From the cell containing the given text, extract its center point as [x, y] coordinate. 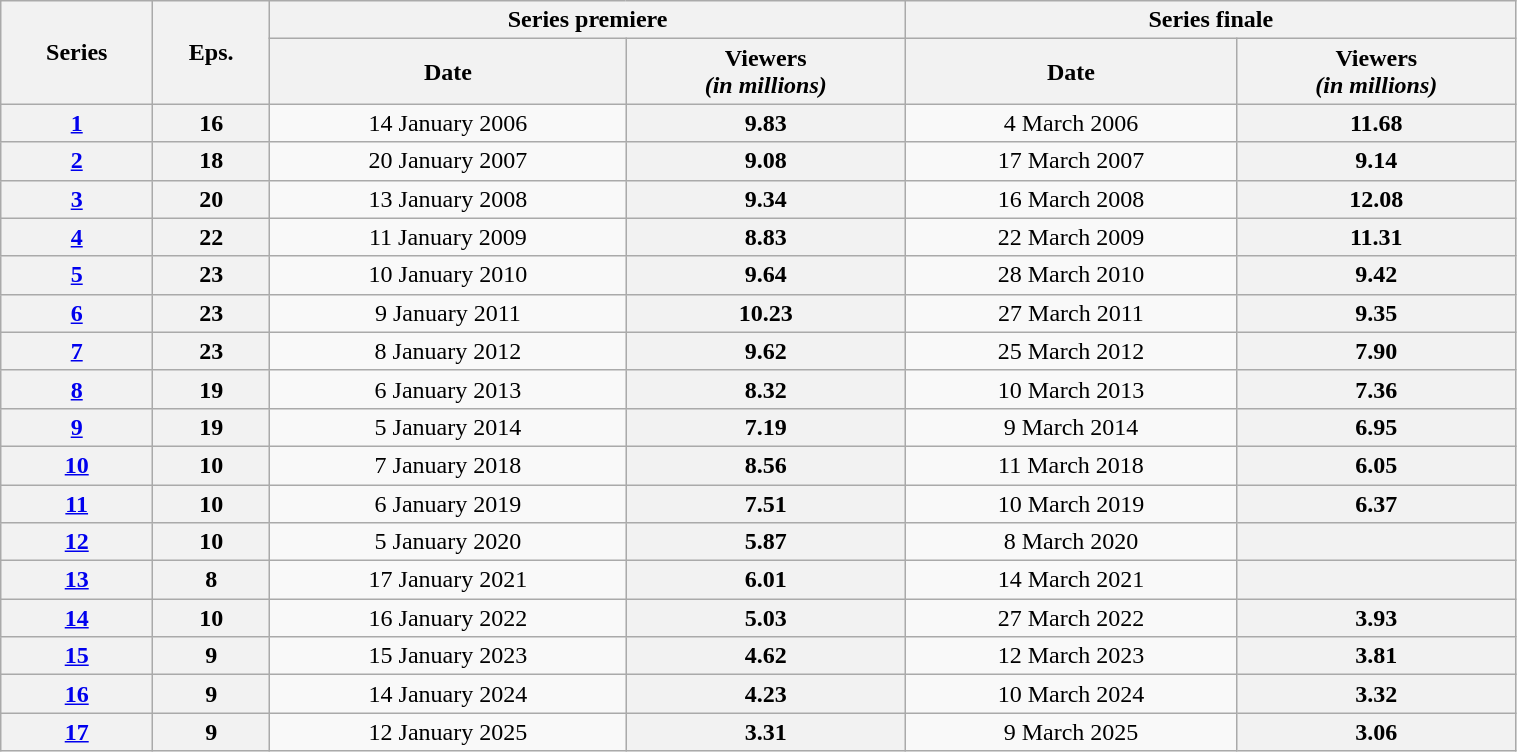
9.83 [766, 123]
27 March 2011 [1070, 313]
16 March 2008 [1070, 199]
15 January 2023 [448, 656]
8.56 [766, 465]
8 March 2020 [1070, 542]
4 [77, 237]
5.87 [766, 542]
11.68 [1376, 123]
9.35 [1376, 313]
6 [77, 313]
6.01 [766, 580]
13 [77, 580]
3.81 [1376, 656]
8.32 [766, 389]
Eps. [212, 52]
17 January 2021 [448, 580]
8.83 [766, 237]
8 January 2012 [448, 351]
10.23 [766, 313]
16 January 2022 [448, 618]
20 [212, 199]
28 March 2010 [1070, 275]
9 March 2014 [1070, 427]
6.37 [1376, 503]
11 March 2018 [1070, 465]
7 [77, 351]
9 January 2011 [448, 313]
12 January 2025 [448, 732]
2 [77, 161]
3.31 [766, 732]
12 March 2023 [1070, 656]
3.93 [1376, 618]
Series premiere [588, 20]
7.19 [766, 427]
14 January 2006 [448, 123]
3 [77, 199]
4 March 2006 [1070, 123]
20 January 2007 [448, 161]
10 March 2024 [1070, 694]
9.62 [766, 351]
9.14 [1376, 161]
4.23 [766, 694]
4.62 [766, 656]
5 January 2020 [448, 542]
17 March 2007 [1070, 161]
7 January 2018 [448, 465]
27 March 2022 [1070, 618]
6 January 2013 [448, 389]
11.31 [1376, 237]
11 January 2009 [448, 237]
12.08 [1376, 199]
6 January 2019 [448, 503]
6.05 [1376, 465]
6.95 [1376, 427]
22 [212, 237]
9.42 [1376, 275]
10 January 2010 [448, 275]
14 [77, 618]
3.32 [1376, 694]
18 [212, 161]
12 [77, 542]
7.90 [1376, 351]
9.34 [766, 199]
Series finale [1210, 20]
1 [77, 123]
5.03 [766, 618]
10 March 2019 [1070, 503]
3.06 [1376, 732]
14 January 2024 [448, 694]
22 March 2009 [1070, 237]
25 March 2012 [1070, 351]
15 [77, 656]
13 January 2008 [448, 199]
5 [77, 275]
5 January 2014 [448, 427]
11 [77, 503]
9.08 [766, 161]
17 [77, 732]
7.36 [1376, 389]
Series [77, 52]
9 March 2025 [1070, 732]
9.64 [766, 275]
14 March 2021 [1070, 580]
10 March 2013 [1070, 389]
7.51 [766, 503]
